Find where the given text appears and provide that cell's center as (x, y) coordinate. 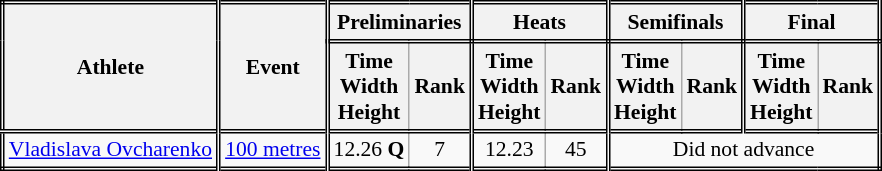
7 (440, 150)
Preliminaries (399, 22)
Semifinals (676, 22)
Event (273, 67)
100 metres (273, 150)
Heats (539, 22)
Did not advance (744, 150)
Athlete (110, 67)
12.26 Q (368, 150)
45 (576, 150)
12.23 (508, 150)
Vladislava Ovcharenko (110, 150)
Final (812, 22)
